Capture the cell that displays the provided text and extract its (x, y) central coordinate. 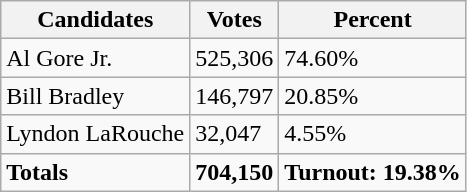
Totals (96, 172)
Al Gore Jr. (96, 58)
Candidates (96, 20)
Turnout: 19.38% (373, 172)
704,150 (234, 172)
32,047 (234, 134)
20.85% (373, 96)
Lyndon LaRouche (96, 134)
74.60% (373, 58)
146,797 (234, 96)
Votes (234, 20)
Percent (373, 20)
525,306 (234, 58)
Bill Bradley (96, 96)
4.55% (373, 134)
